Search for the cell housing the specified text and yield its [X, Y] center coordinate. 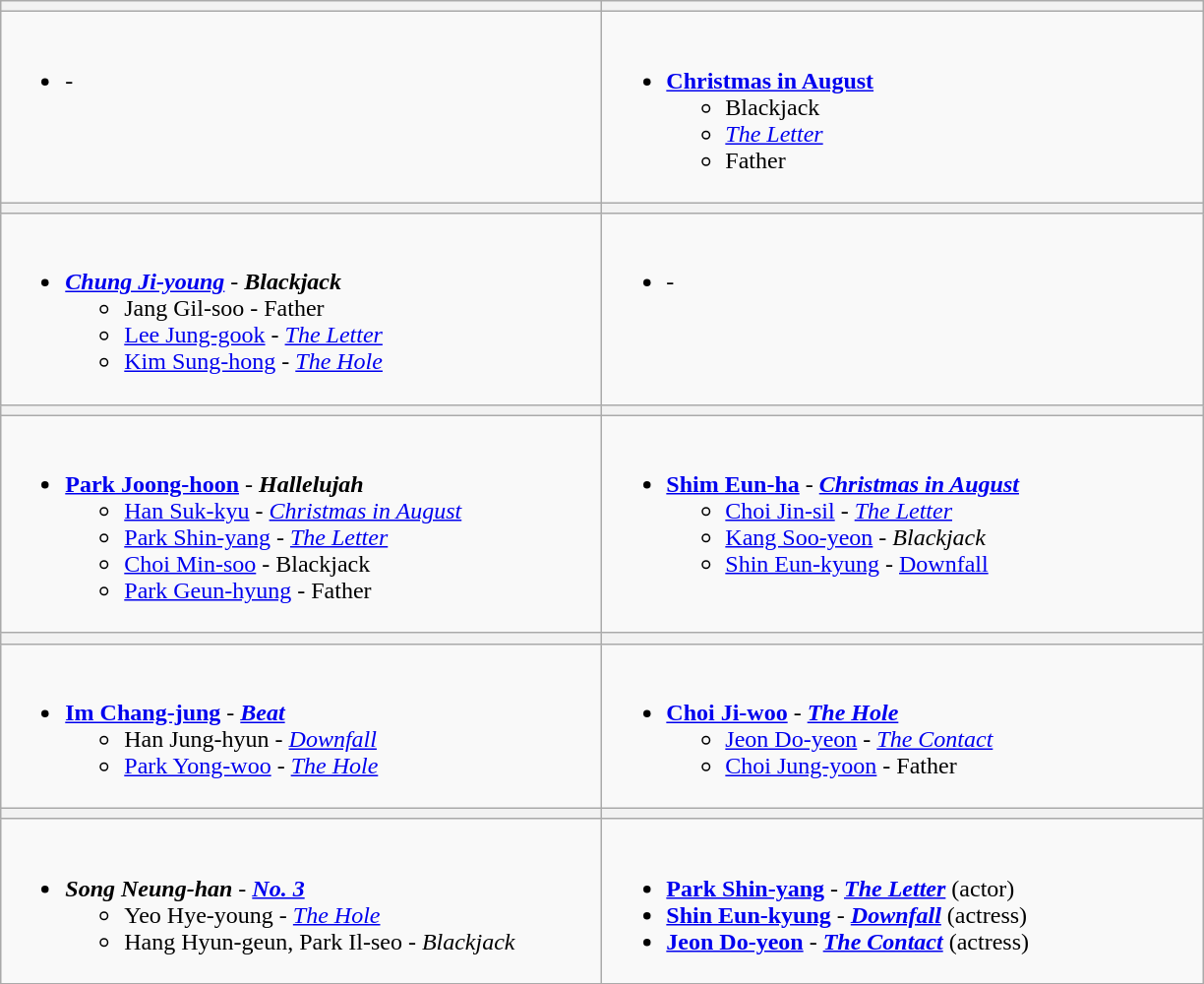
Shim Eun-ha - Christmas in AugustChoi Jin-sil - The LetterKang Soo-yeon - BlackjackShin Eun-kyung - Downfall [903, 523]
Chung Ji-young - BlackjackJang Gil-soo - FatherLee Jung-gook - The LetterKim Sung-hong - The Hole [301, 309]
Park Joong-hoon - HallelujahHan Suk-kyu - Christmas in AugustPark Shin-yang - The LetterChoi Min-soo - BlackjackPark Geun-hyung - Father [301, 523]
Song Neung-han - No. 3Yeo Hye-young - The HoleHang Hyun-geun, Park Il-seo - Blackjack [301, 901]
Park Shin-yang - The Letter (actor)Shin Eun-kyung - Downfall (actress)Jeon Do-yeon - The Contact (actress) [903, 901]
Im Chang-jung - BeatHan Jung-hyun - DownfallPark Yong-woo - The Hole [301, 726]
Christmas in AugustBlackjackThe LetterFather [903, 107]
Choi Ji-woo - The HoleJeon Do-yeon - The ContactChoi Jung-yoon - Father [903, 726]
